Output the (X, Y) coordinate of the center of the cell containing the given text.  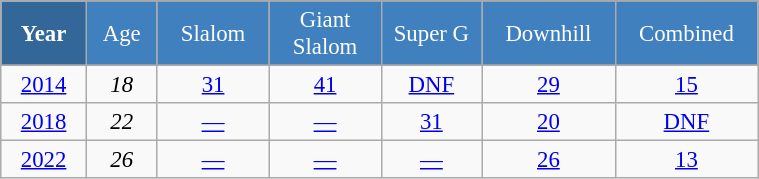
13 (686, 160)
Year (44, 34)
15 (686, 85)
29 (549, 85)
2014 (44, 85)
2018 (44, 122)
2022 (44, 160)
GiantSlalom (325, 34)
18 (122, 85)
20 (549, 122)
Slalom (213, 34)
Combined (686, 34)
Super G (432, 34)
Age (122, 34)
Downhill (549, 34)
22 (122, 122)
41 (325, 85)
